Search for the cell housing the specified text and yield its (X, Y) center coordinate. 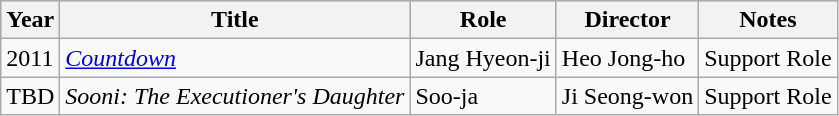
Ji Seong-won (627, 96)
Countdown (235, 58)
Role (483, 20)
Title (235, 20)
Year (30, 20)
Notes (768, 20)
Director (627, 20)
Sooni: The Executioner's Daughter (235, 96)
Heo Jong-ho (627, 58)
TBD (30, 96)
Jang Hyeon-ji (483, 58)
Soo-ja (483, 96)
2011 (30, 58)
